Pinpoint the cell where the given text exists, returning its [X, Y] midpoint coordinate. 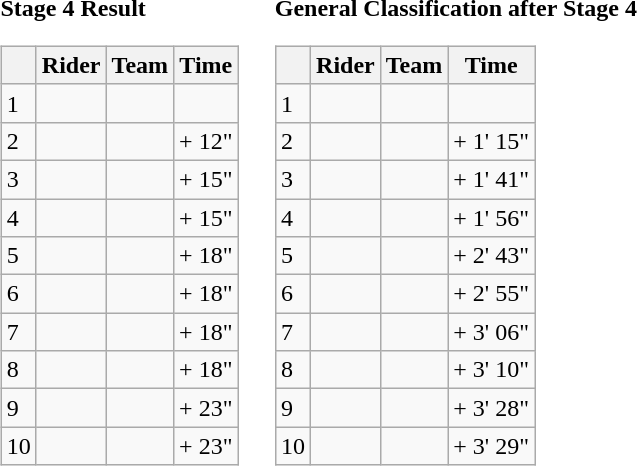
+ 3' 29" [492, 446]
+ 12" [206, 141]
+ 3' 10" [492, 370]
+ 1' 41" [492, 179]
+ 3' 06" [492, 332]
+ 2' 55" [492, 294]
+ 1' 15" [492, 141]
+ 1' 56" [492, 217]
+ 2' 43" [492, 256]
+ 3' 28" [492, 408]
